Search for the cell housing the specified text and yield its (x, y) center coordinate. 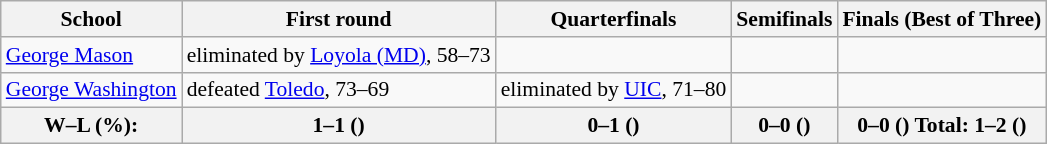
First round (339, 19)
eliminated by Loyola (MD), 58–73 (339, 55)
1–1 () (339, 126)
W–L (%): (92, 126)
defeated Toledo, 73–69 (339, 90)
George Washington (92, 90)
George Mason (92, 55)
Semifinals (784, 19)
Quarterfinals (614, 19)
eliminated by UIC, 71–80 (614, 90)
Finals (Best of Three) (942, 19)
School (92, 19)
0–0 () Total: 1–2 () (942, 126)
0–0 () (784, 126)
0–1 () (614, 126)
